Return the [X, Y] coordinate for the center point of the cell that contains the specified text.  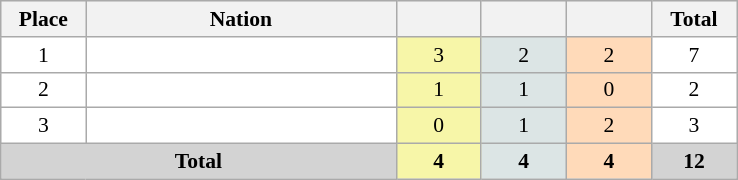
Nation [241, 19]
7 [694, 55]
Place [44, 19]
12 [694, 162]
